Provide the (x, y) coordinate of the cell's center where the given text is located.  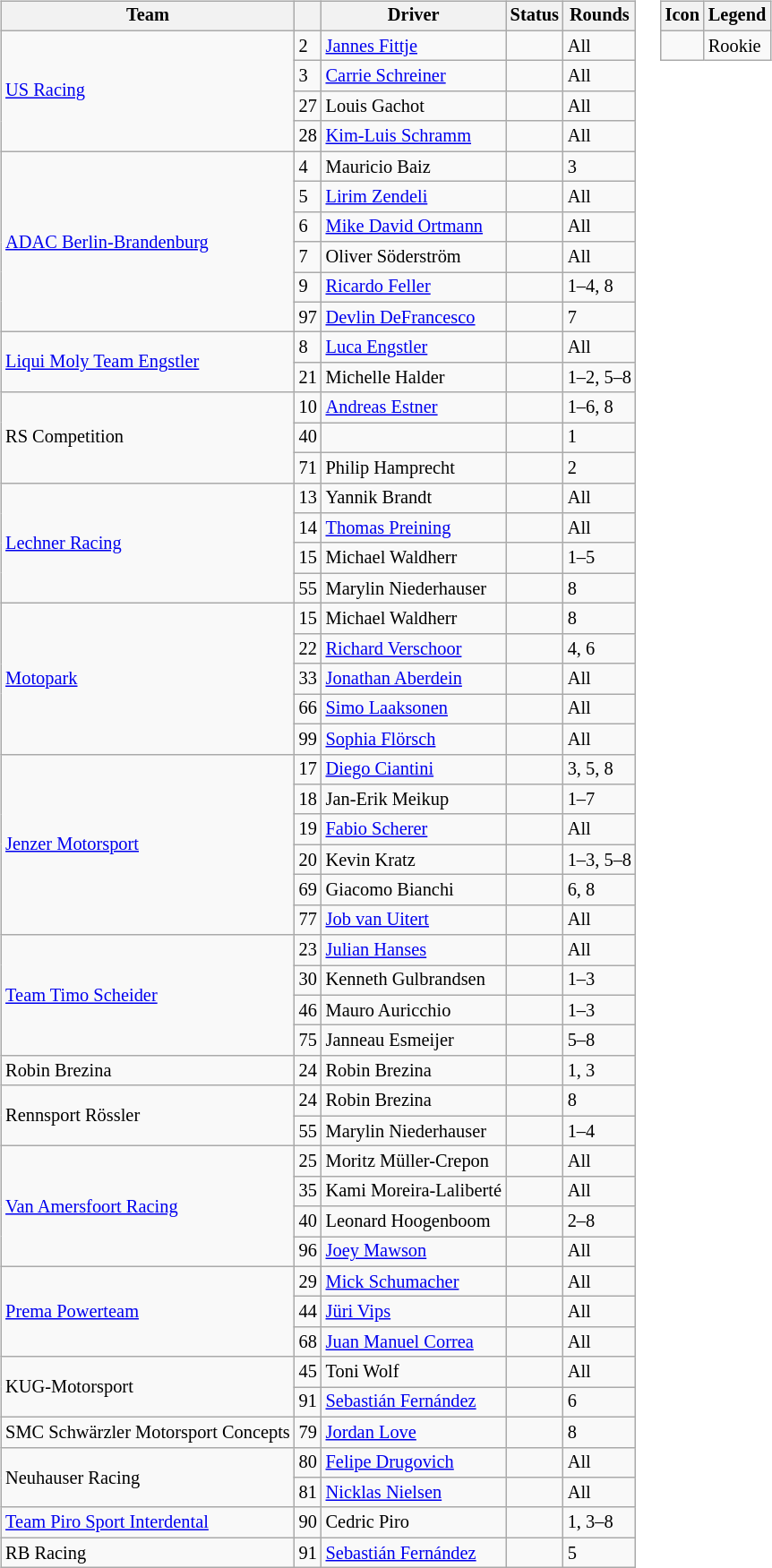
68 (308, 1342)
Kami Moreira-Laliberté (414, 1191)
45 (308, 1372)
22 (308, 648)
Leonard Hoogenboom (414, 1221)
44 (308, 1312)
99 (308, 739)
14 (308, 528)
1–6, 8 (600, 407)
Thomas Preining (414, 528)
Toni Wolf (414, 1372)
66 (308, 709)
9 (308, 287)
Jordan Love (414, 1432)
Oliver Söderström (414, 257)
Carrie Schreiner (414, 76)
SMC Schwärzler Motorsport Concepts (147, 1432)
96 (308, 1252)
46 (308, 1010)
Fabio Scherer (414, 829)
Jonathan Aberdein (414, 679)
30 (308, 981)
Mauricio Baiz (414, 167)
RS Competition (147, 437)
Nicklas Nielsen (414, 1493)
Liqui Moly Team Engstler (147, 362)
Jüri Vips (414, 1312)
Luca Engstler (414, 347)
1–2, 5–8 (600, 378)
Simo Laaksonen (414, 709)
Devlin DeFrancesco (414, 317)
Rounds (600, 16)
Lechner Racing (147, 543)
69 (308, 890)
33 (308, 679)
79 (308, 1432)
77 (308, 920)
Status (535, 16)
Andreas Estner (414, 407)
Jannes Fittje (414, 46)
21 (308, 378)
23 (308, 950)
5–8 (600, 1041)
1–3, 5–8 (600, 860)
75 (308, 1041)
Lirim Zendeli (414, 197)
Diego Ciantini (414, 769)
97 (308, 317)
Cedric Piro (414, 1522)
6, 8 (600, 890)
27 (308, 107)
4, 6 (600, 648)
10 (308, 407)
Team Piro Sport Interdental (147, 1522)
81 (308, 1493)
Prema Powerteam (147, 1311)
Moritz Müller-Crepon (414, 1161)
Kenneth Gulbrandsen (414, 981)
Felipe Drugovich (414, 1462)
Kevin Kratz (414, 860)
Ricardo Feller (414, 287)
1 (600, 438)
1, 3 (600, 1071)
90 (308, 1522)
KUG-Motorsport (147, 1386)
18 (308, 800)
US Racing (147, 91)
Joey Mawson (414, 1252)
Team (147, 16)
80 (308, 1462)
Team Timo Scheider (147, 996)
Yannik Brandt (414, 498)
Julian Hanses (414, 950)
Giacomo Bianchi (414, 890)
28 (308, 136)
Mick Schumacher (414, 1281)
Mike David Ortmann (414, 227)
Michelle Halder (414, 378)
Job van Uitert (414, 920)
Jenzer Motorsport (147, 844)
1, 3–8 (600, 1522)
1–4, 8 (600, 287)
Sophia Flörsch (414, 739)
71 (308, 467)
Rennsport Rössler (147, 1116)
Kim-Luis Schramm (414, 136)
1–4 (600, 1131)
Icon (682, 16)
Rookie (737, 46)
19 (308, 829)
Neuhauser Racing (147, 1478)
13 (308, 498)
3, 5, 8 (600, 769)
1–5 (600, 558)
Juan Manuel Correa (414, 1342)
Richard Verschoor (414, 648)
RB Racing (147, 1553)
Louis Gachot (414, 107)
25 (308, 1161)
ADAC Berlin-Brandenburg (147, 242)
Motopark (147, 679)
17 (308, 769)
4 (308, 167)
Jan-Erik Meikup (414, 800)
Mauro Auricchio (414, 1010)
Legend (737, 16)
Van Amersfoort Racing (147, 1207)
Janneau Esmeijer (414, 1041)
Philip Hamprecht (414, 467)
20 (308, 860)
Driver (414, 16)
35 (308, 1191)
29 (308, 1281)
2–8 (600, 1221)
1–7 (600, 800)
